For the text-containing cell, return its midpoint in [X, Y] coordinate format. 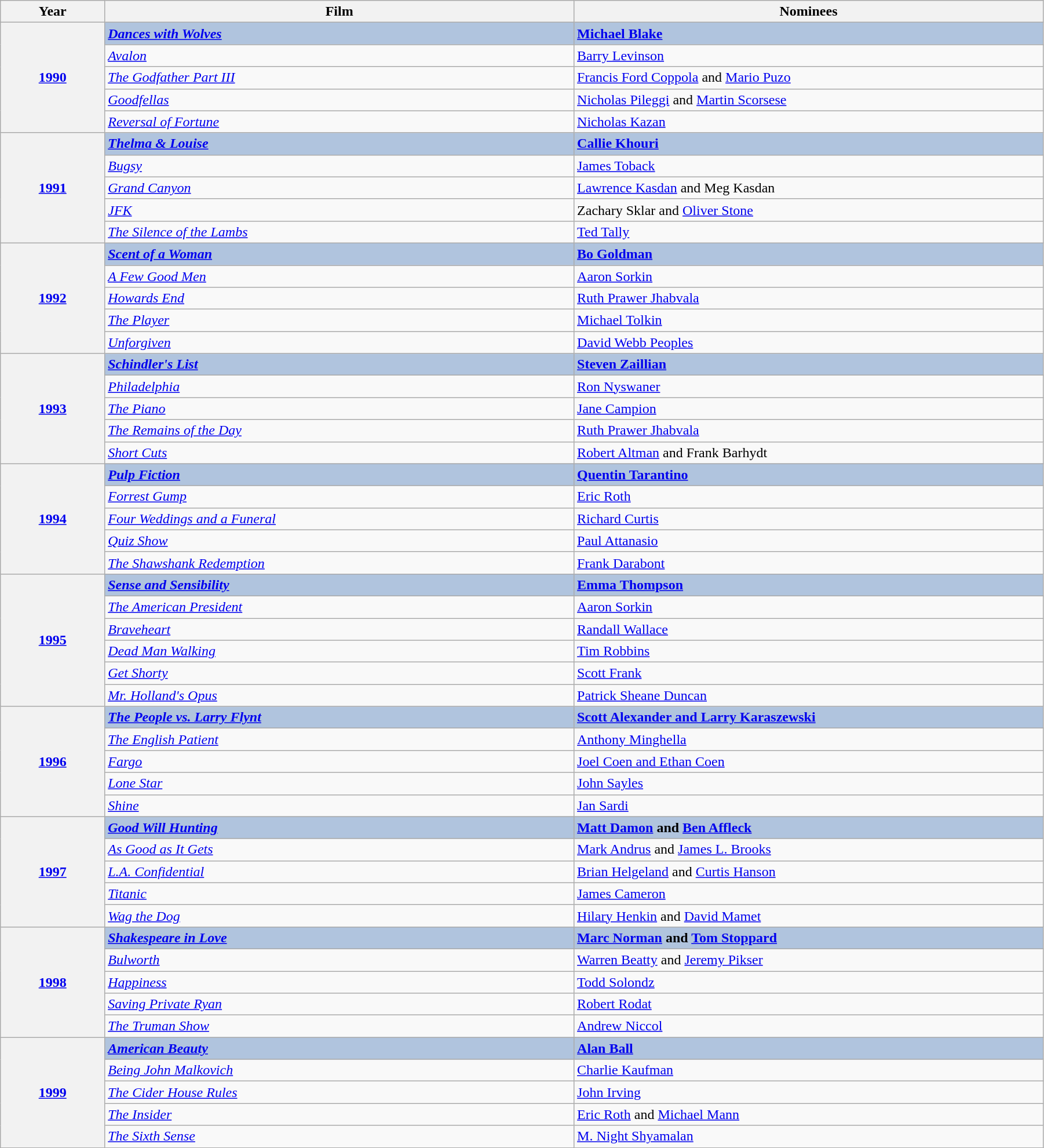
The Godfather Part III [340, 78]
Fargo [340, 761]
Lawrence Kasdan and Meg Kasdan [809, 188]
John Sayles [809, 783]
Thelma & Louise [340, 144]
Dead Man Walking [340, 651]
Richard Curtis [809, 519]
Goodfellas [340, 100]
JFK [340, 210]
1993 [53, 409]
Zachary Sklar and Oliver Stone [809, 210]
Joel Coen and Ethan Coen [809, 761]
Michael Tolkin [809, 320]
Michael Blake [809, 34]
Titanic [340, 894]
1991 [53, 188]
Quentin Tarantino [809, 475]
A Few Good Men [340, 276]
Todd Solondz [809, 982]
Hilary Henkin and David Mamet [809, 916]
Nicholas Kazan [809, 122]
Wag the Dog [340, 916]
1999 [53, 1092]
Unforgiven [340, 342]
The Shawshank Redemption [340, 563]
Randall Wallace [809, 629]
Happiness [340, 982]
Nominees [809, 12]
Barry Levinson [809, 56]
Shakespeare in Love [340, 938]
Schindler's List [340, 365]
The Piano [340, 409]
Mr. Holland's Opus [340, 695]
The Cider House Rules [340, 1092]
Brian Helgeland and Curtis Hanson [809, 872]
Eric Roth [809, 497]
Jane Campion [809, 409]
M. Night Shyamalan [809, 1136]
Year [53, 12]
Andrew Niccol [809, 1026]
Warren Beatty and Jeremy Pikser [809, 960]
Frank Darabont [809, 563]
Paul Attanasio [809, 541]
John Irving [809, 1092]
Robert Altman and Frank Barhydt [809, 453]
Bulworth [340, 960]
Bo Goldman [809, 254]
Good Will Hunting [340, 828]
Forrest Gump [340, 497]
Matt Damon and Ben Affleck [809, 828]
Jan Sardi [809, 806]
Lone Star [340, 783]
Philadelphia [340, 387]
Shine [340, 806]
Scent of a Woman [340, 254]
As Good as It Gets [340, 850]
Get Shorty [340, 673]
1996 [53, 761]
The People vs. Larry Flynt [340, 717]
James Cameron [809, 894]
Ted Tally [809, 232]
Howards End [340, 298]
David Webb Peoples [809, 342]
Tim Robbins [809, 651]
Avalon [340, 56]
The Truman Show [340, 1026]
Eric Roth and Michael Mann [809, 1114]
The American President [340, 607]
The Insider [340, 1114]
Scott Alexander and Larry Karaszewski [809, 717]
Marc Norman and Tom Stoppard [809, 938]
Being John Malkovich [340, 1070]
1994 [53, 519]
James Toback [809, 166]
Alan Ball [809, 1048]
Short Cuts [340, 453]
Grand Canyon [340, 188]
Robert Rodat [809, 1004]
Emma Thompson [809, 585]
Quiz Show [340, 541]
Callie Khouri [809, 144]
1990 [53, 78]
The Silence of the Lambs [340, 232]
Anthony Minghella [809, 739]
Pulp Fiction [340, 475]
The Remains of the Day [340, 431]
Scott Frank [809, 673]
1998 [53, 982]
Saving Private Ryan [340, 1004]
Francis Ford Coppola and Mario Puzo [809, 78]
Sense and Sensibility [340, 585]
Bugsy [340, 166]
Dances with Wolves [340, 34]
Ron Nyswaner [809, 387]
Four Weddings and a Funeral [340, 519]
The Sixth Sense [340, 1136]
1992 [53, 298]
Patrick Sheane Duncan [809, 695]
The Player [340, 320]
Nicholas Pileggi and Martin Scorsese [809, 100]
American Beauty [340, 1048]
Mark Andrus and James L. Brooks [809, 850]
Charlie Kaufman [809, 1070]
1995 [53, 640]
L.A. Confidential [340, 872]
Steven Zaillian [809, 365]
1997 [53, 872]
Reversal of Fortune [340, 122]
The English Patient [340, 739]
Braveheart [340, 629]
Film [340, 12]
